Find where the given text appears and provide that cell's center as [X, Y] coordinate. 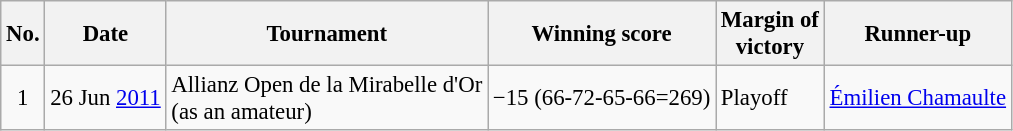
Date [106, 34]
Margin ofvictory [770, 34]
−15 (66-72-65-66=269) [602, 98]
Allianz Open de la Mirabelle d'Or(as an amateur) [327, 98]
No. [23, 34]
Runner-up [918, 34]
26 Jun 2011 [106, 98]
1 [23, 98]
Playoff [770, 98]
Émilien Chamaulte [918, 98]
Winning score [602, 34]
Tournament [327, 34]
